Capture the cell that displays the provided text and extract its [x, y] central coordinate. 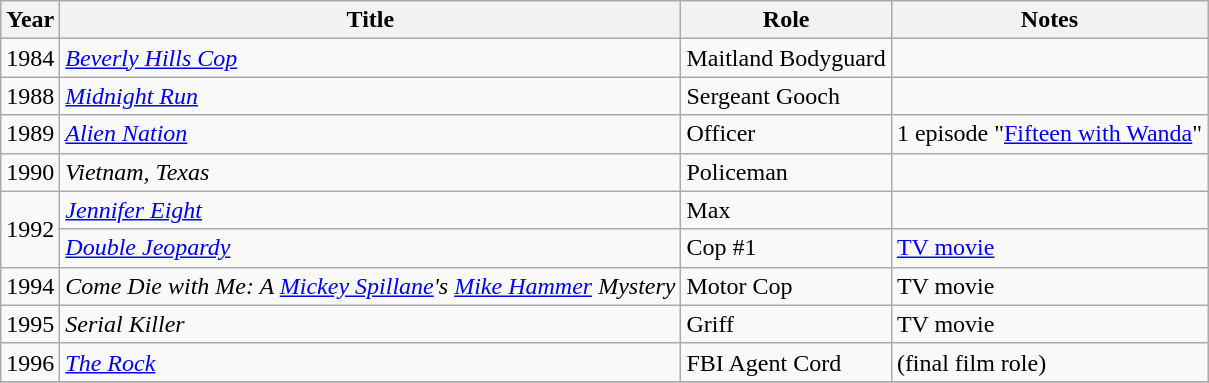
Title [370, 20]
Griff [786, 324]
1 episode "Fifteen with Wanda" [1049, 134]
(final film role) [1049, 362]
1994 [30, 286]
Motor Cop [786, 286]
Maitland Bodyguard [786, 58]
Year [30, 20]
1984 [30, 58]
1992 [30, 229]
Officer [786, 134]
Max [786, 210]
Sergeant Gooch [786, 96]
Policeman [786, 172]
FBI Agent Cord [786, 362]
1995 [30, 324]
Double Jeopardy [370, 248]
Come Die with Me: A Mickey Spillane's Mike Hammer Mystery [370, 286]
1988 [30, 96]
Jennifer Eight [370, 210]
1989 [30, 134]
Midnight Run [370, 96]
Role [786, 20]
Beverly Hills Cop [370, 58]
Vietnam, Texas [370, 172]
Notes [1049, 20]
Cop #1 [786, 248]
Alien Nation [370, 134]
1996 [30, 362]
Serial Killer [370, 324]
The Rock [370, 362]
1990 [30, 172]
